Search for the cell housing the specified text and yield its [x, y] center coordinate. 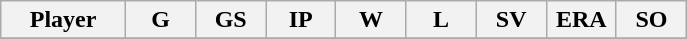
GS [231, 20]
G [160, 20]
IP [301, 20]
L [441, 20]
SO [651, 20]
SV [511, 20]
Player [64, 20]
ERA [581, 20]
W [371, 20]
